Locate the cell with the specified text and output its [X, Y] center coordinate. 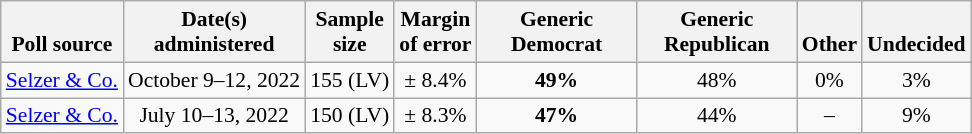
Samplesize [350, 32]
Poll source [62, 32]
150 (LV) [350, 116]
9% [916, 116]
3% [916, 80]
44% [717, 116]
October 9–12, 2022 [214, 80]
0% [830, 80]
± 8.4% [435, 80]
July 10–13, 2022 [214, 116]
GenericDemocrat [557, 32]
Date(s)administered [214, 32]
± 8.3% [435, 116]
– [830, 116]
GenericRepublican [717, 32]
Marginof error [435, 32]
47% [557, 116]
48% [717, 80]
155 (LV) [350, 80]
49% [557, 80]
Other [830, 32]
Undecided [916, 32]
